Return (x, y) of the center of cell containing provided text 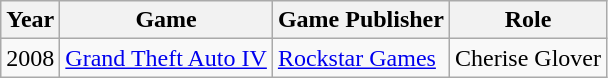
Game Publisher (360, 20)
2008 (30, 58)
Cherise Glover (528, 58)
Grand Theft Auto IV (166, 58)
Rockstar Games (360, 58)
Year (30, 20)
Role (528, 20)
Game (166, 20)
